From the cell containing the given text, extract its center point as [X, Y] coordinate. 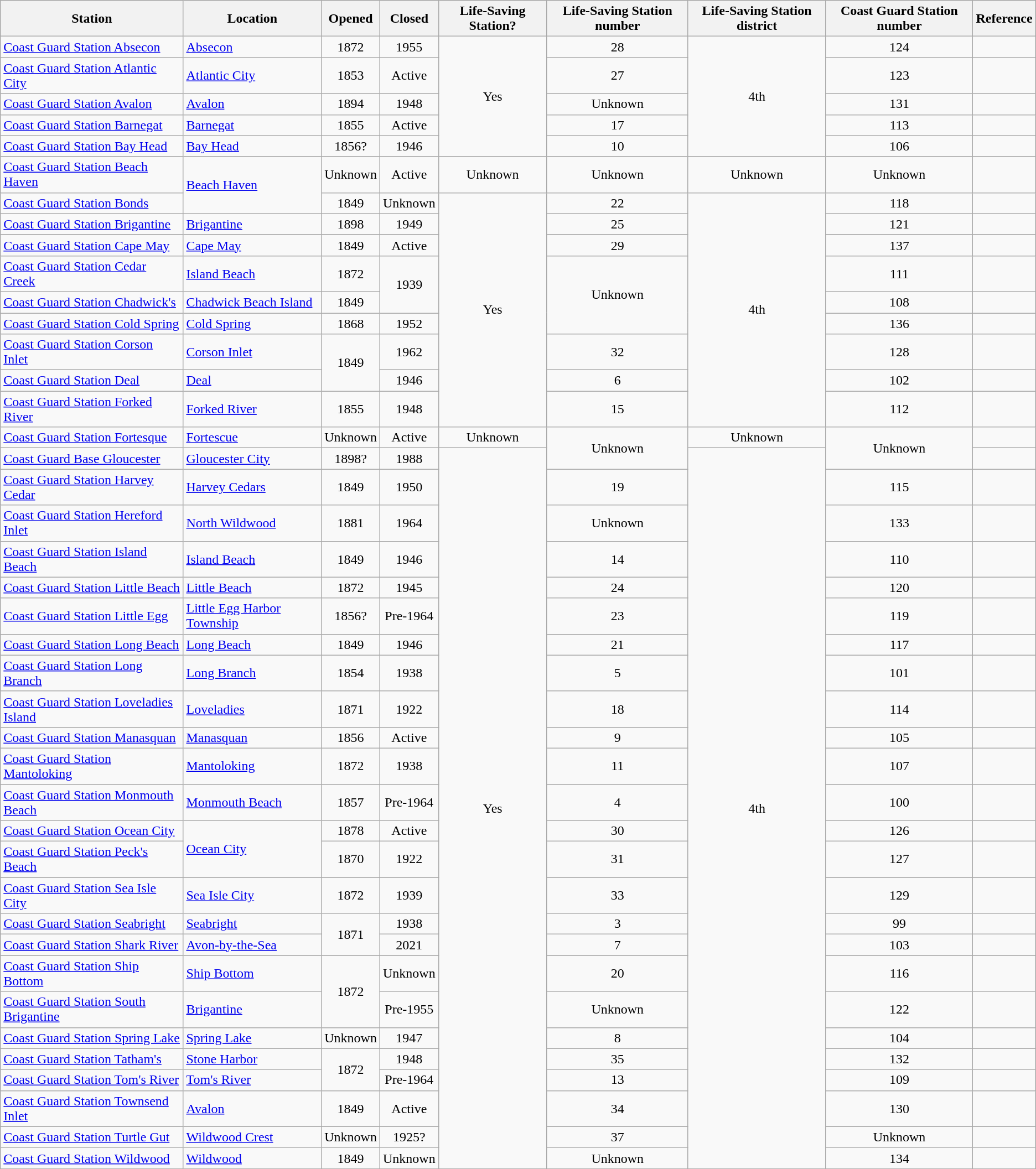
1868 [351, 324]
Coast Guard Station Island Beach [92, 559]
Coast Guard Station Hereford Inlet [92, 523]
1945 [409, 588]
Wildwood [252, 1158]
Coast Guard Station Cedar Creek [92, 273]
Forked River [252, 409]
Coast Guard Station South Brigantine [92, 1009]
Atlantic City [252, 75]
24 [618, 588]
Long Beach [252, 645]
1964 [409, 523]
1898 [351, 224]
1947 [409, 1038]
1870 [351, 860]
15 [618, 409]
Coast Guard Station Peck's Beach [92, 860]
1854 [351, 673]
113 [899, 125]
109 [899, 1080]
104 [899, 1038]
119 [899, 616]
Coast Guard Station Ship Bottom [92, 974]
102 [899, 381]
134 [899, 1158]
1898? [351, 459]
Coast Guard Station Wildwood [92, 1158]
32 [618, 352]
100 [899, 802]
117 [899, 645]
132 [899, 1059]
110 [899, 559]
106 [899, 146]
1857 [351, 802]
Life-Saving Station district [757, 19]
1894 [351, 104]
105 [899, 737]
126 [899, 831]
Opened [351, 19]
Life-Saving Station? [493, 19]
Coast Guard Station Cape May [92, 245]
Station [92, 19]
9 [618, 737]
Coast Guard Station Seabright [92, 924]
7 [618, 945]
Coast Guard Base Gloucester [92, 459]
1952 [409, 324]
Coast Guard Station Monmouth Beach [92, 802]
112 [899, 409]
Coast Guard Station Bay Head [92, 146]
1949 [409, 224]
33 [618, 895]
Location [252, 19]
Coast Guard Station Avalon [92, 104]
Beach Haven [252, 185]
Coast Guard Station Townsend Inlet [92, 1109]
Life-Saving Station number [618, 19]
Manasquan [252, 737]
1955 [409, 47]
116 [899, 974]
Coast Guard Station Atlantic City [92, 75]
124 [899, 47]
Ship Bottom [252, 974]
Little Beach [252, 588]
20 [618, 974]
North Wildwood [252, 523]
Coast Guard Station Tom's River [92, 1080]
114 [899, 709]
Sea Isle City [252, 895]
10 [618, 146]
18 [618, 709]
Closed [409, 19]
13 [618, 1080]
34 [618, 1109]
Monmouth Beach [252, 802]
Chadwick Beach Island [252, 302]
Seabright [252, 924]
Coast Guard Station Tatham's [92, 1059]
Fortescue [252, 438]
6 [618, 381]
Coast Guard Station Loveladies Island [92, 709]
Coast Guard Station Barnegat [92, 125]
Coast Guard Station Cold Spring [92, 324]
123 [899, 75]
107 [899, 766]
Stone Harbor [252, 1059]
1925? [409, 1137]
Coast Guard Station Forked River [92, 409]
23 [618, 616]
129 [899, 895]
Tom's River [252, 1080]
29 [618, 245]
1878 [351, 831]
5 [618, 673]
17 [618, 125]
Coast Guard Station Long Beach [92, 645]
131 [899, 104]
103 [899, 945]
Coast Guard Station Harvey Cedar [92, 487]
Coast Guard Station Spring Lake [92, 1038]
Avon-by-the-Sea [252, 945]
11 [618, 766]
Coast Guard Station Chadwick's [92, 302]
Little Egg Harbor Township [252, 616]
Wildwood Crest [252, 1137]
Spring Lake [252, 1038]
Coast Guard Station Corson Inlet [92, 352]
Long Branch [252, 673]
Coast Guard Station Long Branch [92, 673]
130 [899, 1109]
Mantoloking [252, 766]
Coast Guard Station Bonds [92, 203]
121 [899, 224]
8 [618, 1038]
Coast Guard Station Ocean City [92, 831]
Coast Guard Station Little Egg [92, 616]
27 [618, 75]
4 [618, 802]
1856 [351, 737]
137 [899, 245]
122 [899, 1009]
30 [618, 831]
Cape May [252, 245]
120 [899, 588]
19 [618, 487]
Coast Guard Station Beach Haven [92, 175]
Gloucester City [252, 459]
28 [618, 47]
Coast Guard Station Little Beach [92, 588]
1853 [351, 75]
Coast Guard Station Turtle Gut [92, 1137]
Deal [252, 381]
Coast Guard Station Sea Isle City [92, 895]
37 [618, 1137]
101 [899, 673]
21 [618, 645]
99 [899, 924]
1962 [409, 352]
118 [899, 203]
Ocean City [252, 849]
Coast Guard Station Fortesque [92, 438]
136 [899, 324]
127 [899, 860]
Corson Inlet [252, 352]
Cold Spring [252, 324]
108 [899, 302]
14 [618, 559]
1950 [409, 487]
1881 [351, 523]
35 [618, 1059]
Coast Guard Station Shark River [92, 945]
Pre-1955 [409, 1009]
25 [618, 224]
133 [899, 523]
Reference [1004, 19]
128 [899, 352]
Coast Guard Station Absecon [92, 47]
Coast Guard Station number [899, 19]
31 [618, 860]
Bay Head [252, 146]
115 [899, 487]
2021 [409, 945]
Coast Guard Station Mantoloking [92, 766]
Absecon [252, 47]
Harvey Cedars [252, 487]
1988 [409, 459]
3 [618, 924]
111 [899, 273]
Coast Guard Station Brigantine [92, 224]
Coast Guard Station Deal [92, 381]
Coast Guard Station Manasquan [92, 737]
Loveladies [252, 709]
22 [618, 203]
Barnegat [252, 125]
